Identify which cell holds the provided text, then report its [X, Y] central coordinate. 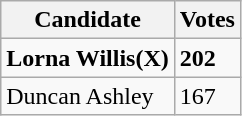
Duncan Ashley [88, 96]
202 [207, 58]
Candidate [88, 20]
Votes [207, 20]
167 [207, 96]
Lorna Willis(X) [88, 58]
